Extract the (x, y) coordinate from the center of the cell holding the provided text.  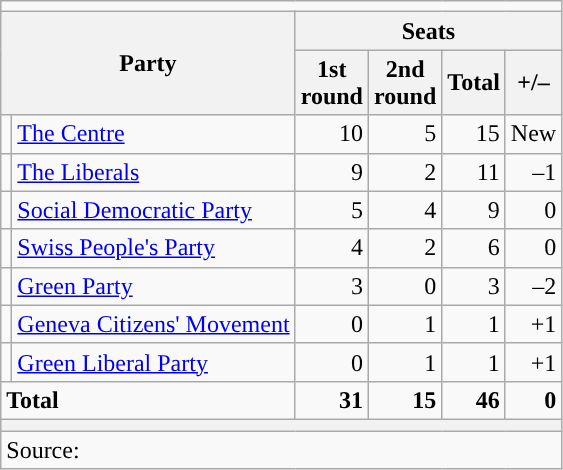
Source: (282, 449)
2ndround (404, 82)
Green Liberal Party (154, 362)
The Centre (154, 134)
6 (474, 248)
46 (474, 400)
New (533, 134)
Geneva Citizens' Movement (154, 324)
11 (474, 172)
Party (148, 64)
Seats (428, 31)
31 (332, 400)
–2 (533, 286)
Green Party (154, 286)
+/– (533, 82)
1stround (332, 82)
–1 (533, 172)
Swiss People's Party (154, 248)
10 (332, 134)
The Liberals (154, 172)
Social Democratic Party (154, 210)
